Pinpoint the cell where the given text exists, returning its (X, Y) midpoint coordinate. 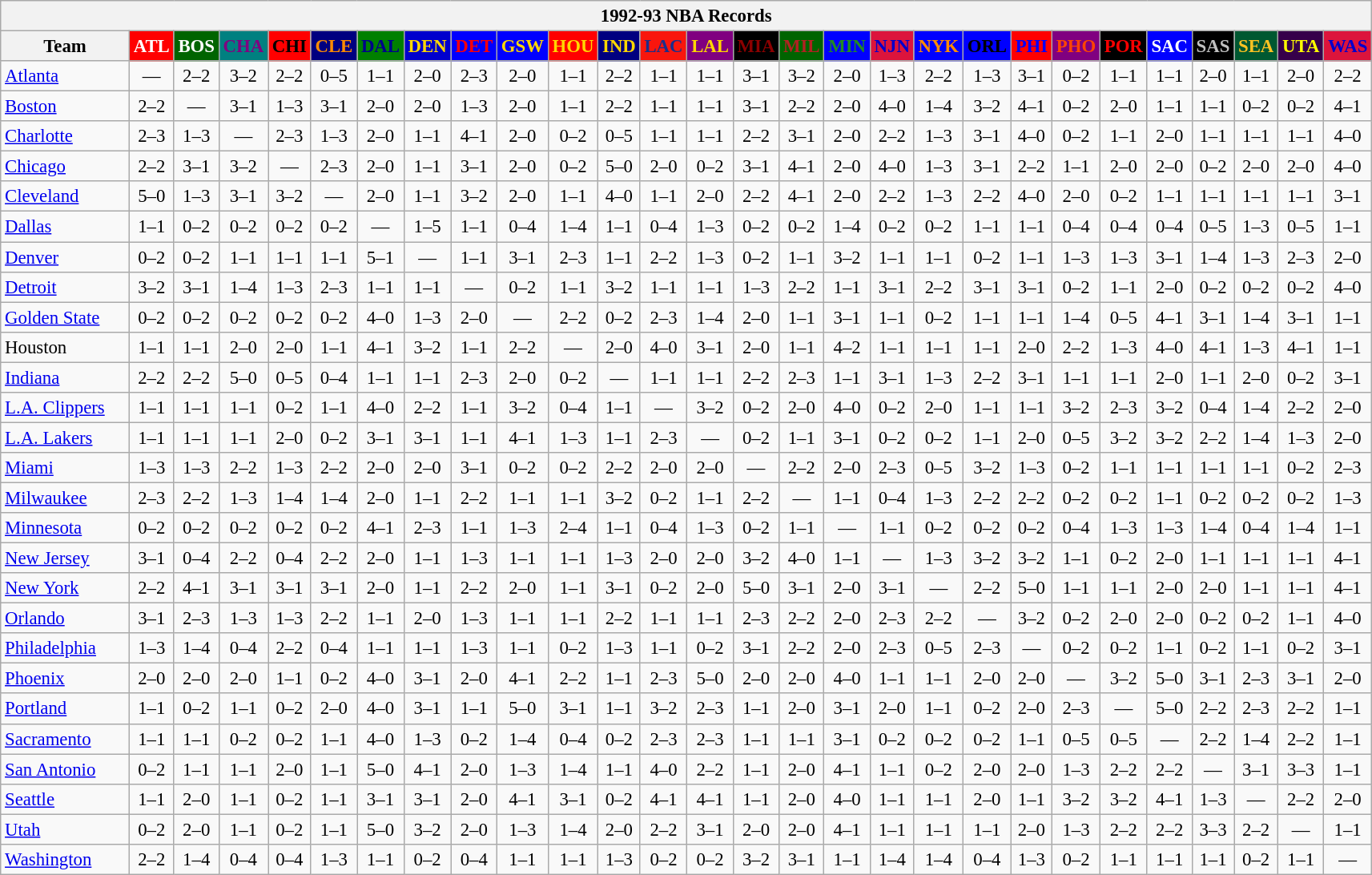
UTA (1301, 46)
LAC (663, 46)
New Jersey (66, 558)
POR (1123, 46)
ATL (151, 46)
Orlando (66, 619)
WAS (1348, 46)
Chicago (66, 167)
Washington (66, 860)
PHO (1076, 46)
CLE (333, 46)
HOU (573, 46)
ORL (987, 46)
IND (619, 46)
San Antonio (66, 769)
SEA (1256, 46)
Team (66, 46)
1–5 (428, 227)
Indiana (66, 377)
MIL (802, 46)
Dallas (66, 227)
NJN (892, 46)
2–4 (573, 528)
Houston (66, 347)
MIA (756, 46)
CHI (289, 46)
Denver (66, 257)
SAC (1169, 46)
Phoenix (66, 679)
Sacramento (66, 739)
Minnesota (66, 528)
Milwaukee (66, 498)
DAL (381, 46)
GSW (522, 46)
Portland (66, 709)
Cleveland (66, 196)
Boston (66, 107)
PHI (1032, 46)
New York (66, 588)
L.A. Clippers (66, 408)
1992-93 NBA Records (686, 16)
SAS (1213, 46)
DEN (428, 46)
Miami (66, 468)
L.A. Lakers (66, 437)
Golden State (66, 317)
5–1 (381, 257)
Charlotte (66, 136)
BOS (196, 46)
Atlanta (66, 76)
Detroit (66, 287)
DET (474, 46)
NYK (939, 46)
CHA (243, 46)
4–2 (847, 347)
Utah (66, 829)
Seattle (66, 799)
LAL (710, 46)
MIN (847, 46)
Philadelphia (66, 648)
